From the cell containing the given text, extract its center point as (X, Y) coordinate. 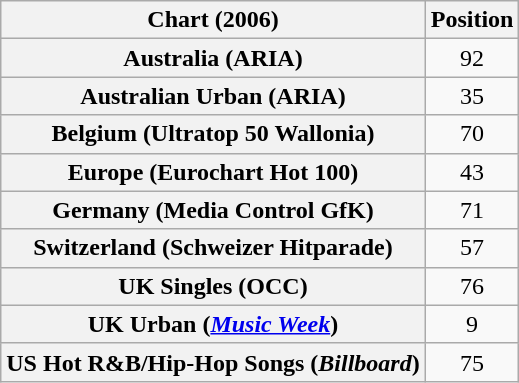
92 (472, 58)
Position (472, 20)
Germany (Media Control GfK) (213, 210)
UK Singles (OCC) (213, 286)
Chart (2006) (213, 20)
Australian Urban (ARIA) (213, 96)
75 (472, 362)
9 (472, 324)
43 (472, 172)
Europe (Eurochart Hot 100) (213, 172)
70 (472, 134)
US Hot R&B/Hip-Hop Songs (Billboard) (213, 362)
57 (472, 248)
UK Urban (Music Week) (213, 324)
Australia (ARIA) (213, 58)
Switzerland (Schweizer Hitparade) (213, 248)
71 (472, 210)
76 (472, 286)
Belgium (Ultratop 50 Wallonia) (213, 134)
35 (472, 96)
